Return [x, y] of the center of cell containing provided text 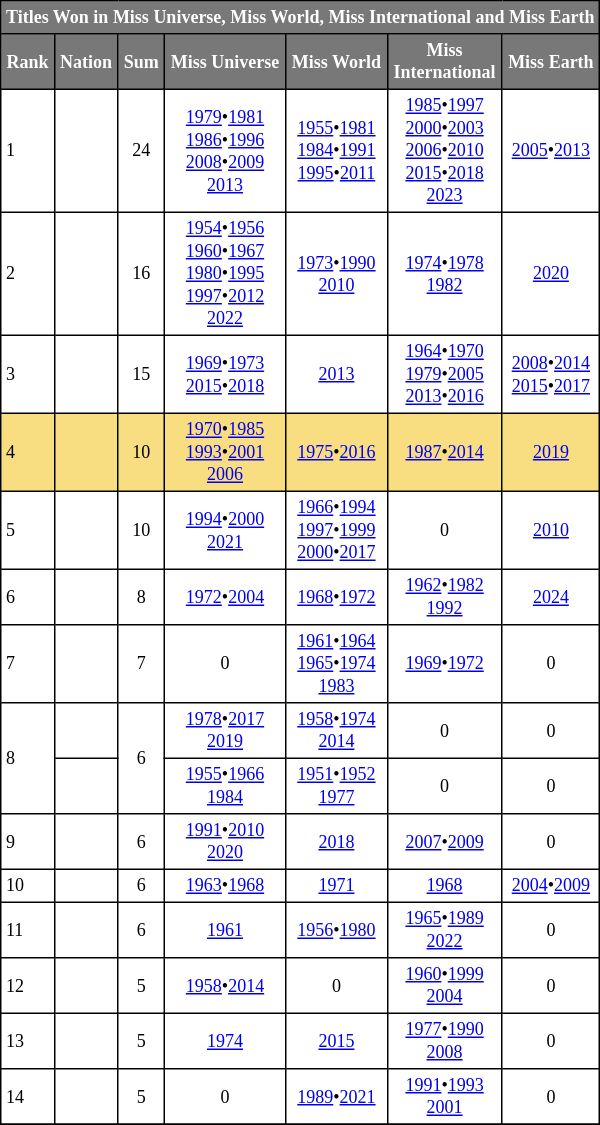
1972•2004 [224, 597]
1965•19892022 [444, 930]
3 [28, 374]
2024 [551, 597]
2018 [337, 842]
12 [28, 986]
2004•2009 [551, 886]
Rank [28, 62]
1989•2021 [337, 1097]
1954•19561960•19671980•19951997•20122022 [224, 274]
1964•19701979•20052013•2016 [444, 374]
2013 [337, 374]
1969•19732015•2018 [224, 374]
1951•19521977 [337, 786]
Titles Won in Miss Universe, Miss World, Miss International and Miss Earth [300, 18]
2005•2013 [551, 150]
1960•19992004 [444, 986]
1966•19941997•19992000•2017 [337, 530]
1974 [224, 1041]
2010 [551, 530]
9 [28, 842]
1961•19641965•19741983 [337, 664]
2020 [551, 274]
13 [28, 1041]
1974•19781982 [444, 274]
1955•19811984•19911995•2011 [337, 150]
1994•20002021 [224, 530]
2008•20142015•2017 [551, 374]
1987•2014 [444, 452]
14 [28, 1097]
2007•2009 [444, 842]
1975•2016 [337, 452]
1962•19821992 [444, 597]
24 [141, 150]
1977•19902008 [444, 1041]
1956•1980 [337, 930]
15 [141, 374]
1955•19661984 [224, 786]
1991•20102020 [224, 842]
1961 [224, 930]
1963•1968 [224, 886]
11 [28, 930]
Sum [141, 62]
1991•19932001 [444, 1097]
1973•19902010 [337, 274]
2019 [551, 452]
1 [28, 150]
1971 [337, 886]
1979•19811986•19962008•20092013 [224, 150]
Nation [86, 62]
1958•2014 [224, 986]
2015 [337, 1041]
1958•19742014 [337, 731]
1968•1972 [337, 597]
Miss World [337, 62]
1968 [444, 886]
4 [28, 452]
Miss Earth [551, 62]
Miss Universe [224, 62]
MissInternational [444, 62]
2 [28, 274]
1970•19851993•20012006 [224, 452]
1969•1972 [444, 664]
1985•19972000•20032006•20102015•20182023 [444, 150]
16 [141, 274]
1978•20172019 [224, 731]
